Provide the (X, Y) coordinate of the cell's center where the given text is located.  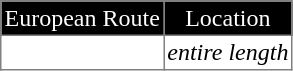
Location (228, 18)
entire length (228, 52)
European Route (82, 18)
